Identify which cell holds the provided text, then report its [x, y] central coordinate. 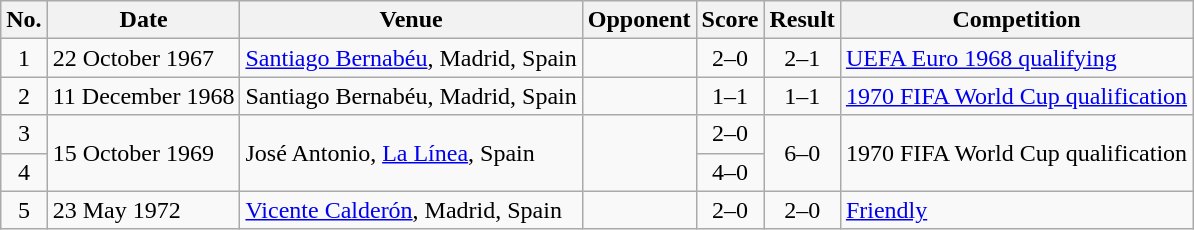
5 [24, 210]
Competition [1016, 20]
3 [24, 134]
1 [24, 58]
23 May 1972 [144, 210]
4 [24, 172]
No. [24, 20]
Opponent [639, 20]
UEFA Euro 1968 qualifying [1016, 58]
Vicente Calderón, Madrid, Spain [411, 210]
Friendly [1016, 210]
2 [24, 96]
11 December 1968 [144, 96]
José Antonio, La Línea, Spain [411, 153]
Result [802, 20]
6–0 [802, 153]
Score [730, 20]
Date [144, 20]
22 October 1967 [144, 58]
Venue [411, 20]
2–1 [802, 58]
4–0 [730, 172]
15 October 1969 [144, 153]
